Identify which cell holds the provided text, then report its [X, Y] central coordinate. 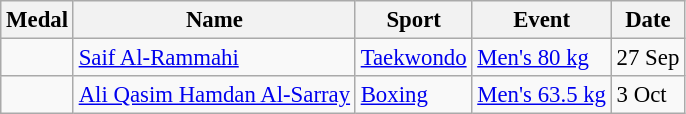
Event [542, 20]
Medal [38, 20]
Name [214, 20]
Saif Al-Rammahi [214, 58]
Ali Qasim Hamdan Al-Sarray [214, 95]
27 Sep [648, 58]
Men's 63.5 kg [542, 95]
Sport [414, 20]
Men's 80 kg [542, 58]
Taekwondo [414, 58]
3 Oct [648, 95]
Boxing [414, 95]
Date [648, 20]
